Return [X, Y] of the center of cell containing provided text 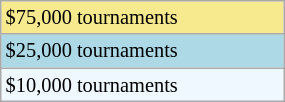
$75,000 tournaments [142, 17]
$25,000 tournaments [142, 51]
$10,000 tournaments [142, 85]
